Provide the [x, y] coordinate of the cell's center where the given text is located.  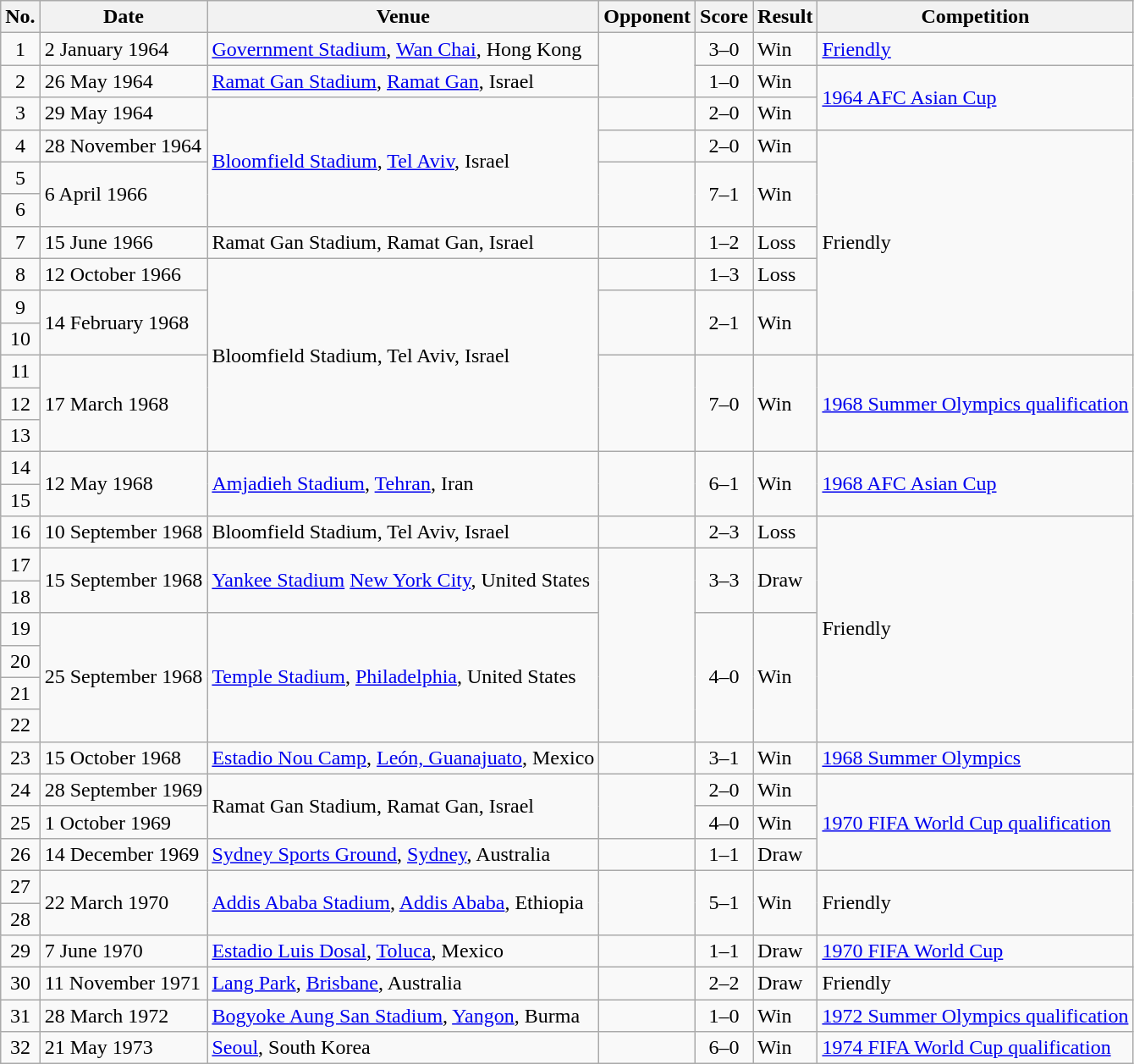
1972 Summer Olympics qualification [975, 1016]
6–1 [724, 484]
10 [20, 339]
15 June 1966 [124, 242]
12 October 1966 [124, 274]
10 September 1968 [124, 532]
Seoul, South Korea [403, 1048]
1 October 1969 [124, 822]
22 March 1970 [124, 902]
7–0 [724, 403]
31 [20, 1016]
22 [20, 725]
6–0 [724, 1048]
23 [20, 758]
17 [20, 565]
15 October 1968 [124, 758]
1964 AFC Asian Cup [975, 97]
21 May 1973 [124, 1048]
2 [20, 81]
Lang Park, Brisbane, Australia [403, 984]
Score [724, 17]
32 [20, 1048]
9 [20, 306]
7 June 1970 [124, 951]
7 [20, 242]
Competition [975, 17]
29 [20, 951]
5–1 [724, 902]
28 November 1964 [124, 146]
1968 Summer Olympics [975, 758]
12 [20, 404]
20 [20, 661]
No. [20, 17]
28 [20, 918]
15 September 1968 [124, 581]
14 [20, 468]
13 [20, 436]
Result [785, 17]
27 [20, 886]
16 [20, 532]
Sydney Sports Ground, Sydney, Australia [403, 854]
11 November 1971 [124, 984]
3–0 [724, 49]
17 March 1968 [124, 403]
3–1 [724, 758]
Amjadieh Stadium, Tehran, Iran [403, 484]
11 [20, 371]
Venue [403, 17]
3 [20, 113]
Addis Ababa Stadium, Addis Ababa, Ethiopia [403, 902]
24 [20, 790]
21 [20, 693]
7–1 [724, 194]
1 [20, 49]
1968 AFC Asian Cup [975, 484]
26 May 1964 [124, 81]
1970 FIFA World Cup [975, 951]
5 [20, 178]
Yankee Stadium New York City, United States [403, 581]
19 [20, 629]
2–2 [724, 984]
Bogyoke Aung San Stadium, Yangon, Burma [403, 1016]
Estadio Nou Camp, León, Guanajuato, Mexico [403, 758]
Government Stadium, Wan Chai, Hong Kong [403, 49]
1968 Summer Olympics qualification [975, 403]
1970 FIFA World Cup qualification [975, 822]
28 September 1969 [124, 790]
Temple Stadium, Philadelphia, United States [403, 677]
28 March 1972 [124, 1016]
25 September 1968 [124, 677]
14 February 1968 [124, 323]
18 [20, 597]
25 [20, 822]
1974 FIFA World Cup qualification [975, 1048]
12 May 1968 [124, 484]
14 December 1969 [124, 854]
2–3 [724, 532]
2–1 [724, 323]
30 [20, 984]
1–3 [724, 274]
Date [124, 17]
4 [20, 146]
29 May 1964 [124, 113]
15 [20, 500]
3–3 [724, 581]
6 [20, 210]
1–2 [724, 242]
8 [20, 274]
2 January 1964 [124, 49]
6 April 1966 [124, 194]
Estadio Luis Dosal, Toluca, Mexico [403, 951]
26 [20, 854]
Opponent [647, 17]
